Return the [X, Y] coordinate for the center point of the cell that contains the specified text.  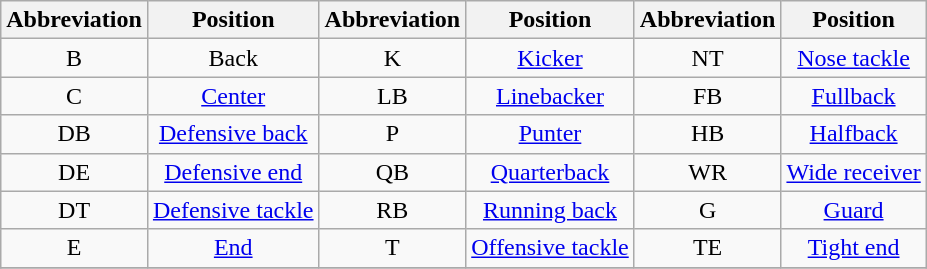
NT [708, 58]
P [392, 134]
T [392, 248]
Punter [550, 134]
Fullback [854, 96]
Offensive tackle [550, 248]
Linebacker [550, 96]
C [74, 96]
Guard [854, 210]
DT [74, 210]
Nose tackle [854, 58]
End [233, 248]
Quarterback [550, 172]
Defensive end [233, 172]
G [708, 210]
Wide receiver [854, 172]
DE [74, 172]
QB [392, 172]
Kicker [550, 58]
B [74, 58]
HB [708, 134]
LB [392, 96]
FB [708, 96]
RB [392, 210]
Defensive tackle [233, 210]
Defensive back [233, 134]
Tight end [854, 248]
TE [708, 248]
Back [233, 58]
Halfback [854, 134]
Running back [550, 210]
WR [708, 172]
E [74, 248]
K [392, 58]
Center [233, 96]
DB [74, 134]
